Extract the (x, y) coordinate from the center of the cell holding the provided text.  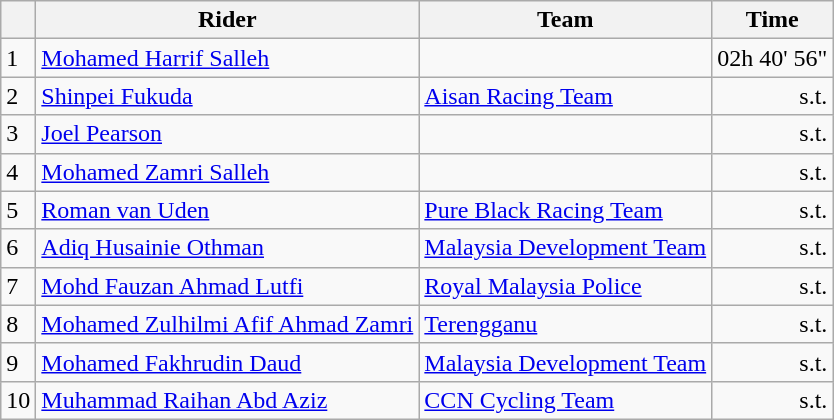
02h 40' 56" (772, 58)
2 (18, 96)
Mohamed Harrif Salleh (228, 58)
Team (566, 20)
Mohamed Zulhilmi Afif Ahmad Zamri (228, 324)
Pure Black Racing Team (566, 210)
Mohd Fauzan Ahmad Lutfi (228, 286)
Aisan Racing Team (566, 96)
Royal Malaysia Police (566, 286)
Roman van Uden (228, 210)
CCN Cycling Team (566, 400)
Muhammad Raihan Abd Aziz (228, 400)
Mohamed Zamri Salleh (228, 172)
9 (18, 362)
Rider (228, 20)
Mohamed Fakhrudin Daud (228, 362)
7 (18, 286)
1 (18, 58)
Terengganu (566, 324)
3 (18, 134)
6 (18, 248)
8 (18, 324)
5 (18, 210)
Time (772, 20)
Joel Pearson (228, 134)
Adiq Husainie Othman (228, 248)
Shinpei Fukuda (228, 96)
10 (18, 400)
4 (18, 172)
